Return the (x, y) coordinate for the center point of the cell that contains the specified text.  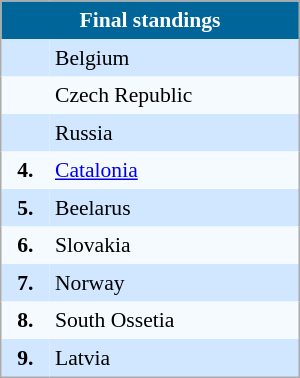
4. (25, 171)
5. (25, 208)
Norway (174, 283)
Slovakia (174, 245)
6. (25, 245)
7. (25, 283)
Final standings (150, 20)
Belgium (174, 58)
Czech Republic (174, 95)
Catalonia (174, 171)
9. (25, 358)
8. (25, 321)
Latvia (174, 358)
Beelarus (174, 208)
South Ossetia (174, 321)
Russia (174, 133)
